Scan for the cell matching the given text and deliver its [X, Y] coordinate at center. 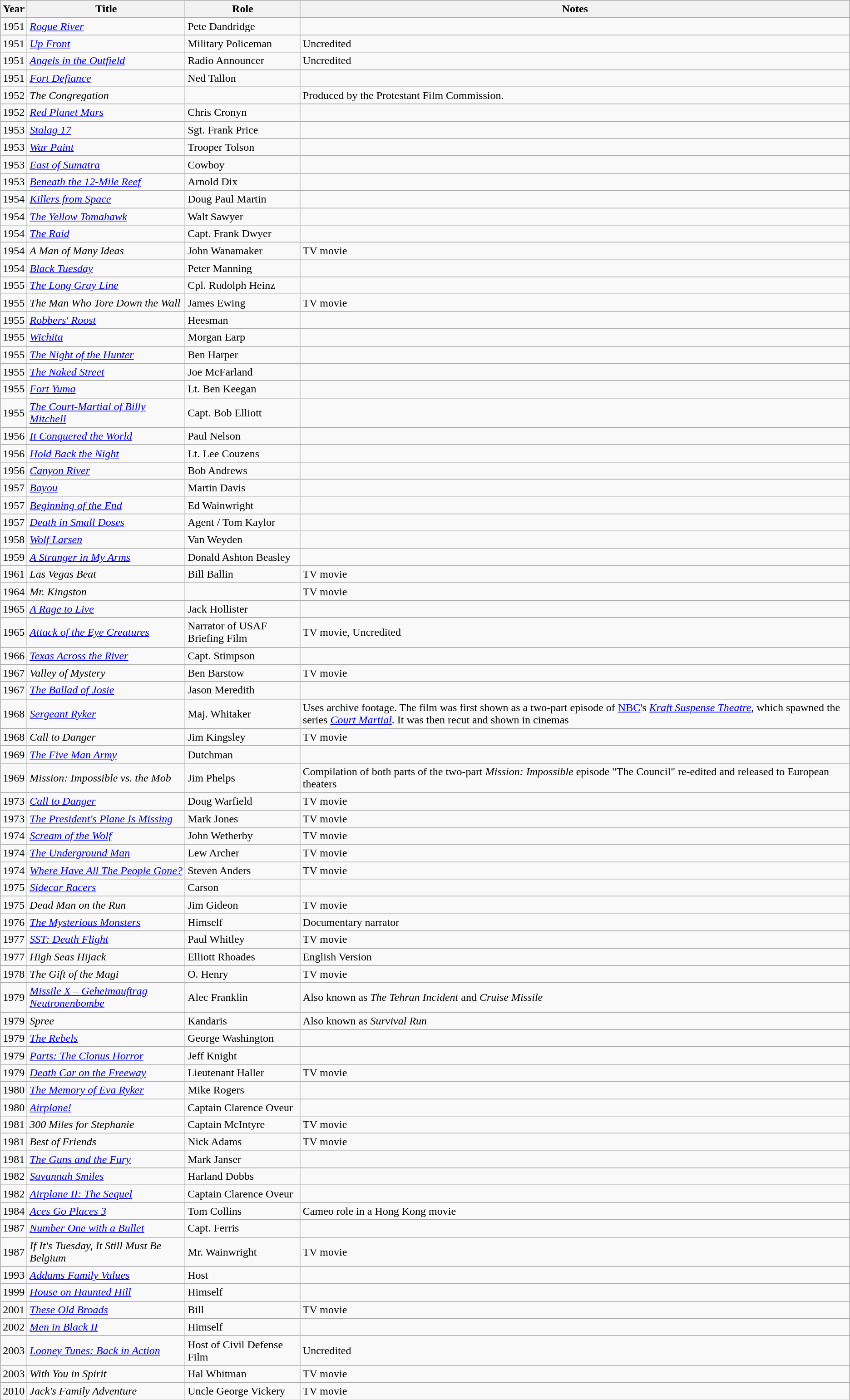
1978 [14, 974]
Donald Ashton Beasley [243, 557]
Valley of Mystery [106, 673]
Mission: Impossible vs. the Mob [106, 777]
Kandaris [243, 1021]
Peter Manning [243, 268]
1993 [14, 1275]
Fort Defiance [106, 78]
The Congregation [106, 95]
Texas Across the River [106, 656]
The Yellow Tomahawk [106, 217]
Sgt. Frank Price [243, 130]
Martin Davis [243, 488]
Notes [575, 9]
1984 [14, 1211]
House on Haunted Hill [106, 1292]
Beginning of the End [106, 505]
Angels in the Outfield [106, 61]
Narrator of USAF Briefing Film [243, 632]
O. Henry [243, 974]
James Ewing [243, 303]
Also known as The Tehran Incident and Cruise Missile [575, 997]
Carson [243, 888]
Host [243, 1275]
2001 [14, 1310]
1961 [14, 574]
Bill [243, 1310]
Scream of the Wolf [106, 836]
Looney Tunes: Back in Action [106, 1351]
Arnold Dix [243, 182]
Where Have All The People Gone? [106, 871]
Las Vegas Beat [106, 574]
Lt. Lee Couzens [243, 453]
Number One with a Bullet [106, 1228]
The Raid [106, 234]
Maj. Whitaker [243, 714]
Nick Adams [243, 1142]
Chris Cronyn [243, 113]
Aces Go Places 3 [106, 1211]
Documentary narrator [575, 922]
Military Policeman [243, 44]
Stalag 17 [106, 130]
Joe McFarland [243, 372]
Sergeant Ryker [106, 714]
Addams Family Values [106, 1275]
Mr. Kingston [106, 592]
It Conquered the World [106, 436]
Cpl. Rudolph Heinz [243, 286]
Also known as Survival Run [575, 1021]
Wichita [106, 337]
1966 [14, 656]
Ed Wainwright [243, 505]
The Gift of the Magi [106, 974]
Cameo role in a Hong Kong movie [575, 1211]
The Man Who Tore Down the Wall [106, 303]
The Night of the Hunter [106, 355]
With You in Spirit [106, 1374]
TV movie, Uncredited [575, 632]
Trooper Tolson [243, 147]
Mike Rogers [243, 1090]
Jack Hollister [243, 609]
Attack of the Eye Creatures [106, 632]
Dutchman [243, 754]
2002 [14, 1327]
Fort Yuma [106, 389]
Mark Janser [243, 1159]
Mark Jones [243, 819]
Death in Small Doses [106, 523]
Agent / Tom Kaylor [243, 523]
Capt. Frank Dwyer [243, 234]
Killers from Space [106, 199]
1958 [14, 540]
Airplane II: The Sequel [106, 1194]
Jim Gideon [243, 905]
Doug Paul Martin [243, 199]
The Mysterious Monsters [106, 922]
Men in Black II [106, 1327]
John Wetherby [243, 836]
The Rebels [106, 1038]
Lt. Ben Keegan [243, 389]
Missile X – Geheimauftrag Neutronenbombe [106, 997]
Mr. Wainwright [243, 1252]
Wolf Larsen [106, 540]
Best of Friends [106, 1142]
Dead Man on the Run [106, 905]
Tom Collins [243, 1211]
Cowboy [243, 164]
Up Front [106, 44]
Host of Civil Defense Film [243, 1351]
Jeff Knight [243, 1055]
Sidecar Racers [106, 888]
Parts: The Clonus Horror [106, 1055]
Bob Andrews [243, 470]
Uncle George Vickery [243, 1391]
The Memory of Eva Ryker [106, 1090]
300 Miles for Stephanie [106, 1125]
High Seas Hijack [106, 957]
Savannah Smiles [106, 1177]
1964 [14, 592]
War Paint [106, 147]
Harland Dobbs [243, 1177]
Heesman [243, 320]
Jack's Family Adventure [106, 1391]
2010 [14, 1391]
Ben Harper [243, 355]
Year [14, 9]
These Old Broads [106, 1310]
The Five Man Army [106, 754]
The Long Gray Line [106, 286]
Capt. Ferris [243, 1228]
SST: Death Flight [106, 940]
George Washington [243, 1038]
Jim Kingsley [243, 737]
Paul Whitley [243, 940]
Jason Meredith [243, 690]
English Version [575, 957]
The Underground Man [106, 853]
Produced by the Protestant Film Commission. [575, 95]
Rogue River [106, 26]
The Guns and the Fury [106, 1159]
Airplane! [106, 1108]
1959 [14, 557]
Doug Warfield [243, 801]
1976 [14, 922]
Title [106, 9]
East of Sumatra [106, 164]
Elliott Rhoades [243, 957]
Van Weyden [243, 540]
Capt. Stimpson [243, 656]
Pete Dandridge [243, 26]
Ned Tallon [243, 78]
The Court-Martial of Billy Mitchell [106, 412]
A Stranger in My Arms [106, 557]
Steven Anders [243, 871]
Bayou [106, 488]
Death Car on the Freeway [106, 1073]
Walt Sawyer [243, 217]
Captain McIntyre [243, 1125]
The Naked Street [106, 372]
Morgan Earp [243, 337]
Lew Archer [243, 853]
1999 [14, 1292]
Robbers' Roost [106, 320]
Capt. Bob Elliott [243, 412]
The President's Plane Is Missing [106, 819]
Lieutenant Haller [243, 1073]
Red Planet Mars [106, 113]
Alec Franklin [243, 997]
Role [243, 9]
Black Tuesday [106, 268]
Compilation of both parts of the two-part Mission: Impossible episode "The Council" re-edited and released to European theaters [575, 777]
Beneath the 12-Mile Reef [106, 182]
A Rage to Live [106, 609]
Hal Whitman [243, 1374]
Spree [106, 1021]
Jim Phelps [243, 777]
A Man of Many Ideas [106, 251]
Radio Announcer [243, 61]
The Ballad of Josie [106, 690]
Canyon River [106, 470]
Bill Ballin [243, 574]
Hold Back the Night [106, 453]
Paul Nelson [243, 436]
John Wanamaker [243, 251]
If It's Tuesday, It Still Must Be Belgium [106, 1252]
Ben Barstow [243, 673]
